Locate the cell with the specified text and output its [X, Y] center coordinate. 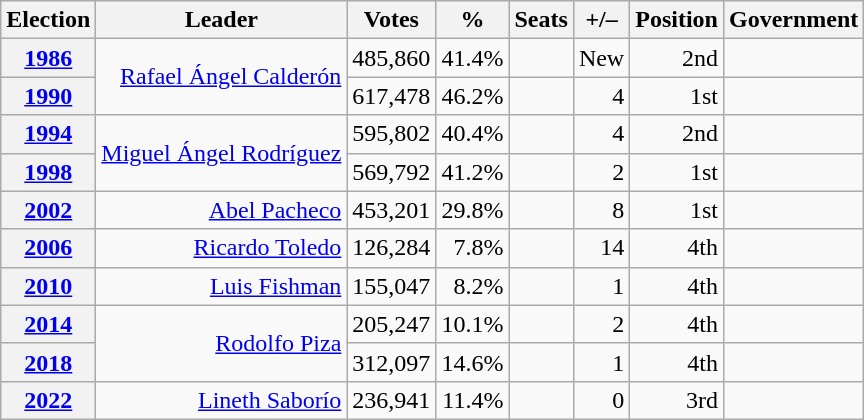
40.4% [472, 134]
Abel Pacheco [222, 210]
8.2% [472, 286]
2018 [48, 362]
New [601, 58]
10.1% [472, 324]
2022 [48, 400]
Rafael Ángel Calderón [222, 77]
Ricardo Toledo [222, 248]
485,860 [392, 58]
2014 [48, 324]
2002 [48, 210]
155,047 [392, 286]
1994 [48, 134]
7.8% [472, 248]
11.4% [472, 400]
Rodolfo Piza [222, 343]
Seats [541, 20]
236,941 [392, 400]
569,792 [392, 172]
Government [793, 20]
0 [601, 400]
312,097 [392, 362]
617,478 [392, 96]
14 [601, 248]
Luis Fishman [222, 286]
41.4% [472, 58]
2006 [48, 248]
1998 [48, 172]
46.2% [472, 96]
Position [677, 20]
453,201 [392, 210]
205,247 [392, 324]
595,802 [392, 134]
3rd [677, 400]
Miguel Ángel Rodríguez [222, 153]
8 [601, 210]
1990 [48, 96]
+/– [601, 20]
2010 [48, 286]
Votes [392, 20]
% [472, 20]
29.8% [472, 210]
126,284 [392, 248]
Election [48, 20]
Lineth Saborío [222, 400]
Leader [222, 20]
41.2% [472, 172]
1986 [48, 58]
14.6% [472, 362]
